Output the (X, Y) coordinate of the center of the cell containing the given text.  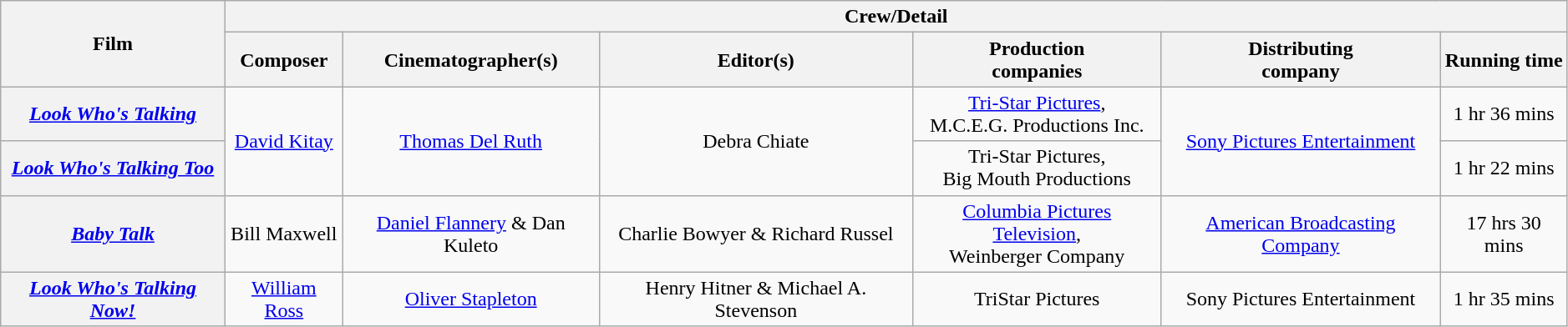
Cinematographer(s) (471, 60)
Bill Maxwell (284, 234)
Thomas Del Ruth (471, 141)
1 hr 22 mins (1504, 169)
Film (114, 43)
Tri-Star Pictures, M.C.E.G. Productions Inc. (1038, 113)
Baby Talk (114, 234)
David Kitay (284, 141)
Daniel Flannery & Dan Kuleto (471, 234)
Charlie Bowyer & Richard Russel (756, 234)
American Broadcasting Company (1301, 234)
Debra Chiate (756, 141)
Distributingcompany (1301, 60)
Composer (284, 60)
TriStar Pictures (1038, 299)
Editor(s) (756, 60)
1 hr 36 mins (1504, 113)
Look Who's Talking (114, 113)
Running time (1504, 60)
Henry Hitner & Michael A. Stevenson (756, 299)
Tri-Star Pictures, Big Mouth Productions (1038, 169)
William Ross (284, 299)
Look Who's Talking Now! (114, 299)
17 hrs 30 mins (1504, 234)
Look Who's Talking Too (114, 169)
Crew/Detail (896, 17)
Oliver Stapleton (471, 299)
1 hr 35 mins (1504, 299)
Productioncompanies (1038, 60)
Columbia Pictures Television, Weinberger Company (1038, 234)
